Find where the given text appears and provide that cell's center as (X, Y) coordinate. 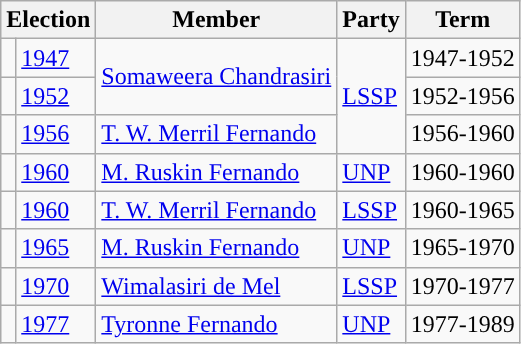
Tyronne Fernando (216, 324)
1977 (56, 324)
1952-1956 (462, 96)
1965 (56, 248)
Member (216, 20)
1970 (56, 286)
Wimalasiri de Mel (216, 286)
1947-1952 (462, 58)
1956 (56, 134)
1960-1960 (462, 172)
Election (48, 20)
1960-1965 (462, 210)
Party (371, 20)
1965-1970 (462, 248)
1956-1960 (462, 134)
Term (462, 20)
Somaweera Chandrasiri (216, 77)
1970-1977 (462, 286)
1947 (56, 58)
1952 (56, 96)
1977-1989 (462, 324)
